Detect which cell encompasses the target text, then output its [x, y] center coordinate. 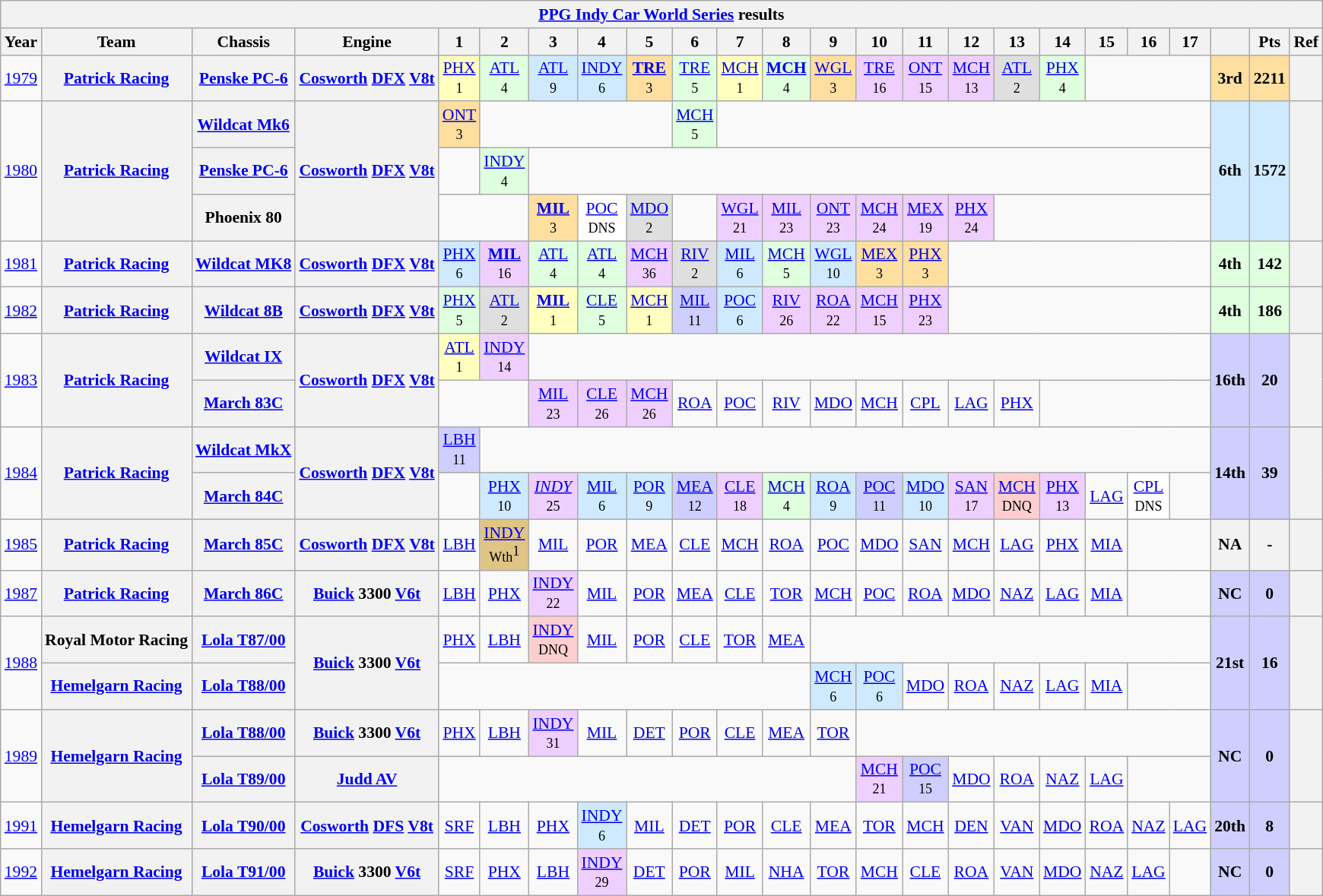
INDYWth1 [504, 546]
13 [1017, 42]
CLE5 [601, 310]
6th [1230, 172]
1982 [21, 310]
20th [1230, 825]
1989 [21, 756]
Wildcat Mk6 [243, 125]
TRE16 [879, 78]
WGL21 [739, 217]
LBH11 [459, 450]
Wildcat MkX [243, 450]
RIV [786, 403]
10 [879, 42]
Wildcat 8B [243, 310]
INDY14 [504, 357]
1992 [21, 872]
PHX13 [1063, 497]
MCH15 [879, 310]
Engine [366, 42]
186 [1270, 310]
Team [116, 42]
March 84C [243, 497]
PHX6 [459, 264]
MCH13 [972, 78]
21st [1230, 663]
2 [504, 42]
MCH24 [879, 217]
MDO2 [649, 217]
1987 [21, 593]
1981 [21, 264]
WGL10 [833, 264]
POC15 [926, 780]
MIL1 [553, 310]
NA [1230, 546]
17 [1190, 42]
INDY4 [504, 172]
6 [695, 42]
DEN [972, 825]
SAN17 [972, 497]
9 [833, 42]
ONT23 [833, 217]
WGL3 [833, 78]
20 [1270, 380]
1980 [21, 172]
1985 [21, 546]
PHX5 [459, 310]
Lola T90/00 [243, 825]
PHX23 [926, 310]
NHA [786, 872]
MIL16 [504, 264]
14 [1063, 42]
INDYDNQ [553, 640]
POC11 [879, 497]
ATL1 [459, 357]
7 [739, 42]
Year [21, 42]
5 [649, 42]
TRE3 [649, 78]
ONT3 [459, 125]
15 [1107, 42]
MCH21 [879, 780]
PHX1 [459, 78]
Phoenix 80 [243, 217]
Royal Motor Racing [116, 640]
MEX19 [926, 217]
CPL [926, 403]
POR9 [649, 497]
Wildcat IX [243, 357]
14th [1230, 473]
PHX24 [972, 217]
4 [601, 42]
TRE5 [695, 78]
1572 [1270, 172]
INDY25 [553, 497]
POCDNS [601, 217]
2211 [1270, 78]
ONT15 [926, 78]
1988 [21, 663]
1 [459, 42]
Pts [1270, 42]
MIL3 [553, 217]
MIL11 [695, 310]
PHX3 [926, 264]
Lola T87/00 [243, 640]
Lola T91/00 [243, 872]
1984 [21, 473]
PHX10 [504, 497]
ROA9 [833, 497]
RIV2 [695, 264]
INDY31 [553, 733]
1979 [21, 78]
- [1270, 546]
11 [926, 42]
1991 [21, 825]
PHX4 [1063, 78]
142 [1270, 264]
ROA22 [833, 310]
Lola T89/00 [243, 780]
Chassis [243, 42]
March 85C [243, 546]
CLE18 [739, 497]
1983 [21, 380]
MCH6 [833, 687]
Ref [1306, 42]
Wildcat MK8 [243, 264]
MCH36 [649, 264]
MEX3 [879, 264]
Judd AV [366, 780]
PPG Indy Car World Series results [661, 14]
CLE26 [601, 403]
3 [553, 42]
39 [1270, 473]
16th [1230, 380]
MEA12 [695, 497]
MCH26 [649, 403]
MCHDNQ [1017, 497]
MDO10 [926, 497]
March 83C [243, 403]
CPLDNS [1148, 497]
ATL9 [553, 78]
RIV26 [786, 310]
INDY29 [601, 872]
March 86C [243, 593]
Cosworth DFS V8t [366, 825]
3rd [1230, 78]
INDY22 [553, 593]
12 [972, 42]
SAN [926, 546]
